From the cell containing the given text, extract its center point as (x, y) coordinate. 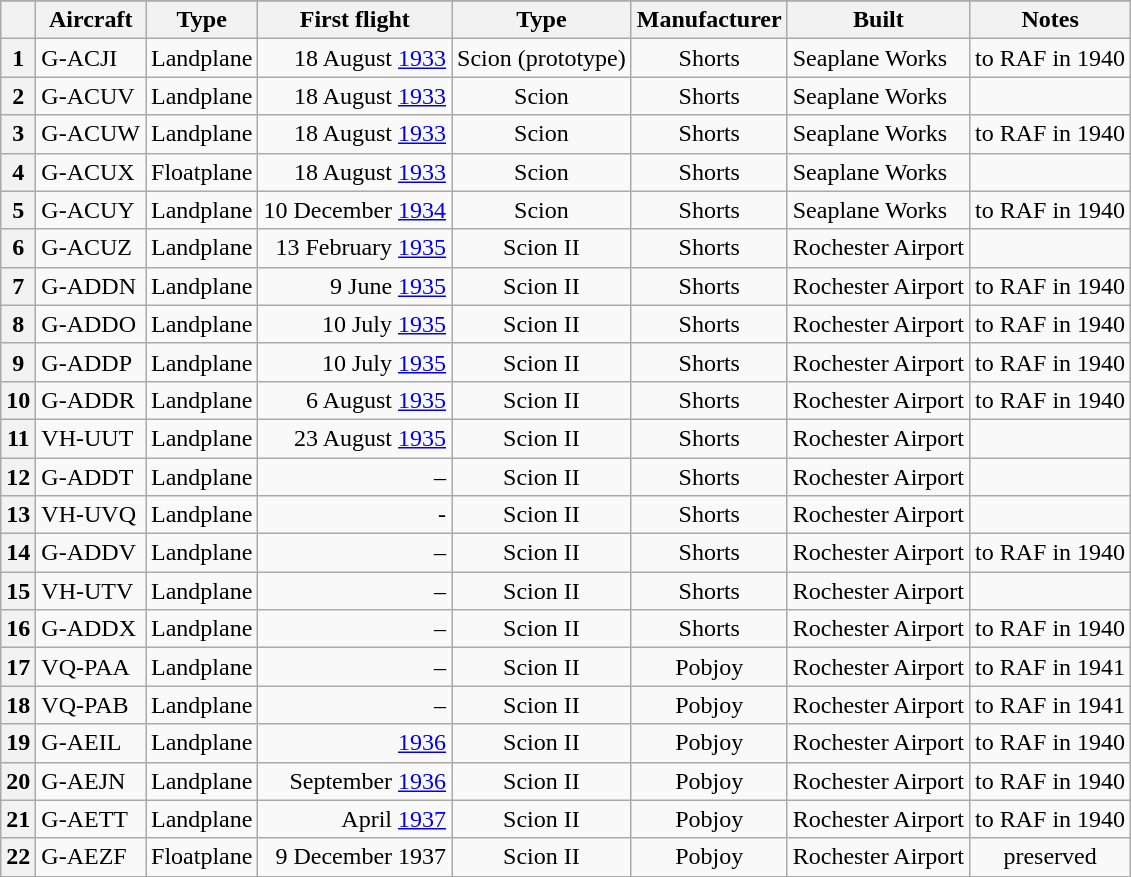
G-ACUZ (91, 248)
9 June 1935 (355, 286)
21 (18, 819)
Scion (prototype) (542, 58)
Built (878, 20)
G-ADDT (91, 477)
14 (18, 553)
5 (18, 210)
Manufacturer (709, 20)
G-ADDX (91, 629)
6 August 1935 (355, 400)
G-ADDR (91, 400)
G-ADDV (91, 553)
9 (18, 362)
13 February 1935 (355, 248)
- (355, 515)
VQ-PAB (91, 705)
G-ACUY (91, 210)
September 1936 (355, 781)
17 (18, 667)
G-AEIL (91, 743)
20 (18, 781)
G-AEZF (91, 857)
1936 (355, 743)
G-ACUW (91, 134)
1 (18, 58)
2 (18, 96)
G-ACJI (91, 58)
First flight (355, 20)
G-ADDP (91, 362)
18 (18, 705)
11 (18, 438)
10 December 1934 (355, 210)
13 (18, 515)
April 1937 (355, 819)
G-AETT (91, 819)
preserved (1050, 857)
12 (18, 477)
23 August 1935 (355, 438)
VH-UUT (91, 438)
22 (18, 857)
VH-UVQ (91, 515)
VQ-PAA (91, 667)
G-ADDO (91, 324)
Notes (1050, 20)
6 (18, 248)
8 (18, 324)
VH-UTV (91, 591)
16 (18, 629)
15 (18, 591)
3 (18, 134)
G-ACUV (91, 96)
Aircraft (91, 20)
G-ADDN (91, 286)
7 (18, 286)
9 December 1937 (355, 857)
4 (18, 172)
19 (18, 743)
G-ACUX (91, 172)
G-AEJN (91, 781)
10 (18, 400)
